Find where the given text appears and provide that cell's center as [x, y] coordinate. 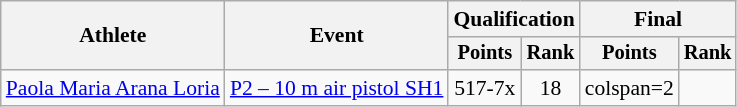
Final [658, 19]
517-7x [484, 88]
Qualification [514, 19]
P2 – 10 m air pistol SH1 [337, 88]
Paola Maria Arana Loria [113, 88]
18 [550, 88]
Event [337, 36]
Athlete [113, 36]
colspan=2 [630, 88]
